Identify which cell holds the provided text, then report its [X, Y] central coordinate. 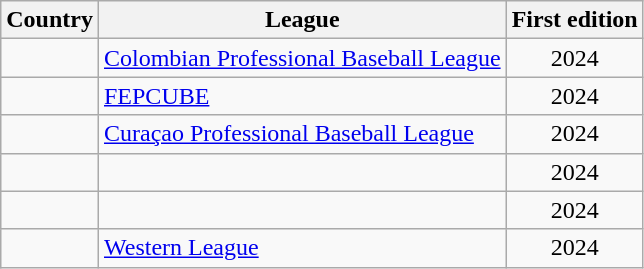
League [302, 20]
Colombian Professional Baseball League [302, 58]
FEPCUBE [302, 96]
First edition [574, 20]
Western League [302, 248]
Country [50, 20]
Curaçao Professional Baseball League [302, 134]
